Provide the [x, y] coordinate of the cell's center where the given text is located.  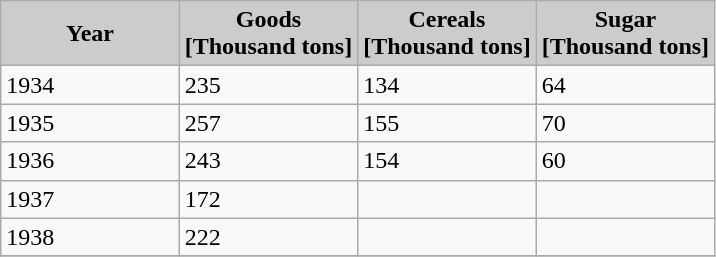
64 [625, 85]
222 [268, 237]
Sugar[Thousand tons] [625, 34]
Goods[Thousand tons] [268, 34]
1937 [90, 199]
60 [625, 161]
134 [447, 85]
70 [625, 123]
243 [268, 161]
154 [447, 161]
Cereals[Thousand tons] [447, 34]
1936 [90, 161]
235 [268, 85]
1935 [90, 123]
1934 [90, 85]
172 [268, 199]
257 [268, 123]
155 [447, 123]
1938 [90, 237]
Year [90, 34]
